For the text-containing cell, return its midpoint in [x, y] coordinate format. 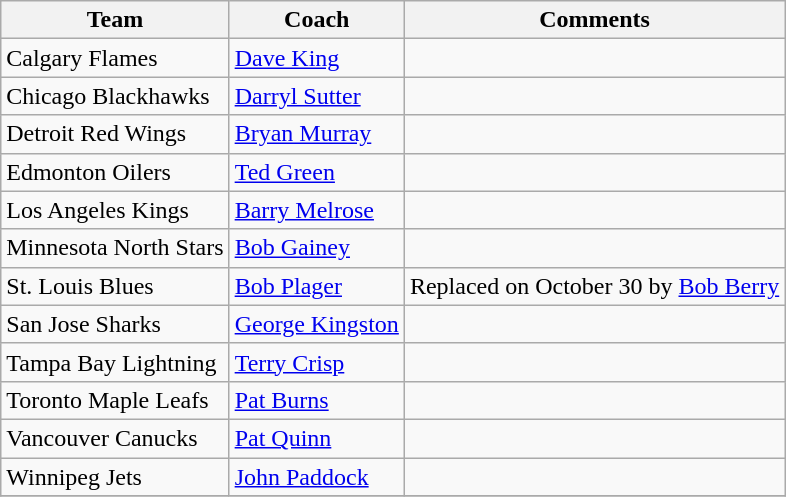
San Jose Sharks [115, 324]
Coach [316, 20]
John Paddock [316, 477]
Barry Melrose [316, 210]
Minnesota North Stars [115, 248]
Vancouver Canucks [115, 438]
Edmonton Oilers [115, 172]
Team [115, 20]
Terry Crisp [316, 362]
Replaced on October 30 by Bob Berry [594, 286]
Bob Gainey [316, 248]
Dave King [316, 58]
Ted Green [316, 172]
St. Louis Blues [115, 286]
Bob Plager [316, 286]
Darryl Sutter [316, 96]
Chicago Blackhawks [115, 96]
Tampa Bay Lightning [115, 362]
Bryan Murray [316, 134]
Pat Burns [316, 400]
Pat Quinn [316, 438]
Calgary Flames [115, 58]
Winnipeg Jets [115, 477]
Toronto Maple Leafs [115, 400]
George Kingston [316, 324]
Detroit Red Wings [115, 134]
Los Angeles Kings [115, 210]
Comments [594, 20]
